From the cell containing the given text, extract its center point as [X, Y] coordinate. 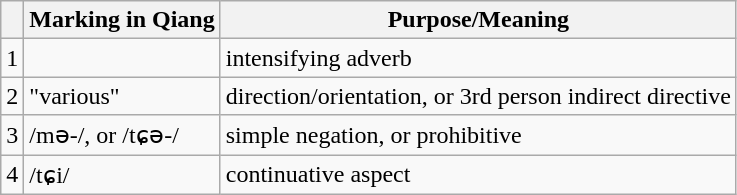
/tɕi/ [122, 174]
intensifying adverb [478, 58]
direction/orientation, or 3rd person indirect directive [478, 96]
3 [12, 135]
Marking in Qiang [122, 20]
1 [12, 58]
4 [12, 174]
continuative aspect [478, 174]
simple negation, or prohibitive [478, 135]
2 [12, 96]
"various" [122, 96]
Purpose/Meaning [478, 20]
/mə-/, or /tɕə-/ [122, 135]
